For the text-containing cell, return its midpoint in [X, Y] coordinate format. 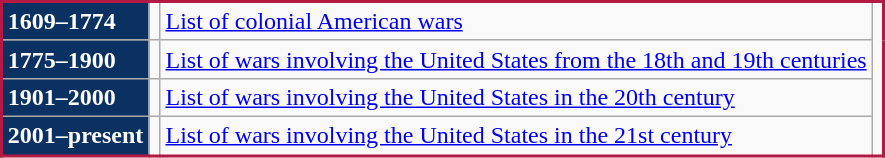
1901–2000 [76, 97]
List of wars involving the United States from the 18th and 19th centuries [516, 59]
List of colonial American wars [516, 22]
List of wars involving the United States in the 21st century [516, 136]
2001–present [76, 136]
1775–1900 [76, 59]
1609–1774 [76, 22]
List of wars involving the United States in the 20th century [516, 97]
